Locate the cell with the specified text and output its [x, y] center coordinate. 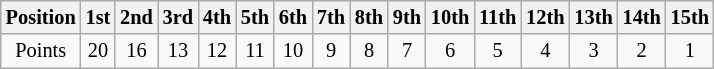
7th [331, 17]
1st [98, 17]
11th [498, 17]
14th [642, 17]
8 [369, 51]
15th [690, 17]
2nd [136, 17]
6th [293, 17]
13 [178, 51]
12th [545, 17]
13th [593, 17]
4th [217, 17]
16 [136, 51]
5 [498, 51]
10 [293, 51]
1 [690, 51]
3rd [178, 17]
Position [41, 17]
9 [331, 51]
6 [450, 51]
20 [98, 51]
7 [407, 51]
5th [255, 17]
8th [369, 17]
9th [407, 17]
2 [642, 51]
10th [450, 17]
3 [593, 51]
12 [217, 51]
4 [545, 51]
11 [255, 51]
Points [41, 51]
